Locate the cell with the specified text and output its [x, y] center coordinate. 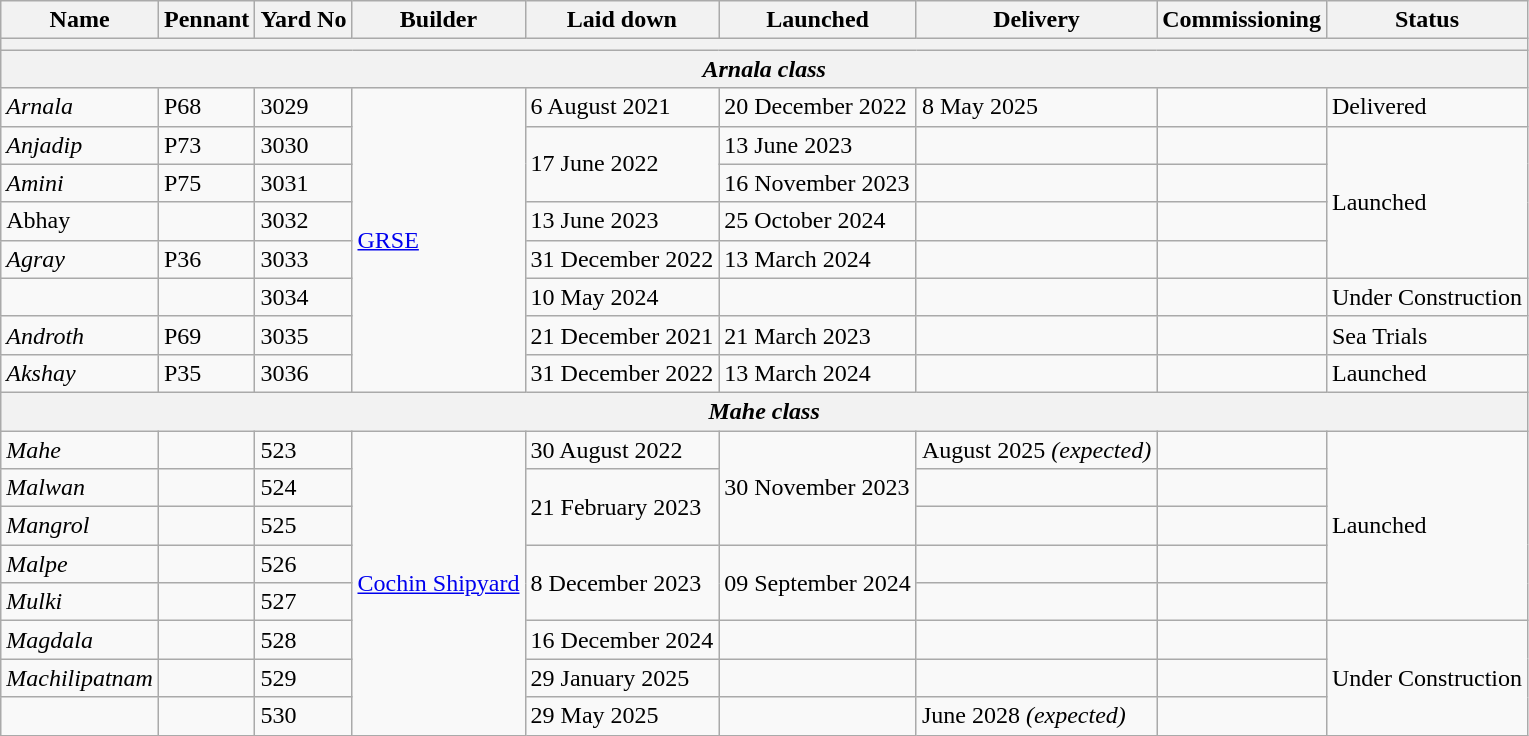
21 March 2023 [818, 335]
Machilipatnam [80, 678]
8 December 2023 [622, 583]
29 January 2025 [622, 678]
10 May 2024 [622, 297]
Androth [80, 335]
09 September 2024 [818, 583]
Malpe [80, 564]
Akshay [80, 373]
Sea Trials [1426, 335]
16 November 2023 [818, 183]
Name [80, 20]
3031 [304, 183]
Laid down [622, 20]
16 December 2024 [622, 640]
Arnala [80, 107]
530 [304, 716]
525 [304, 526]
3032 [304, 221]
P75 [206, 183]
526 [304, 564]
Builder [438, 20]
Delivered [1426, 107]
June 2028 (expected) [1036, 716]
GRSE [438, 240]
3036 [304, 373]
Mahe class [764, 411]
8 May 2025 [1036, 107]
3033 [304, 259]
Amini [80, 183]
Delivery [1036, 20]
Arnala class [764, 69]
Abhay [80, 221]
P73 [206, 145]
Anjadip [80, 145]
Malwan [80, 488]
Mulki [80, 602]
30 August 2022 [622, 449]
6 August 2021 [622, 107]
Commissioning [1242, 20]
20 December 2022 [818, 107]
17 June 2022 [622, 164]
Mahe [80, 449]
3034 [304, 297]
25 October 2024 [818, 221]
3035 [304, 335]
Pennant [206, 20]
August 2025 (expected) [1036, 449]
Magdala [80, 640]
P68 [206, 107]
Status [1426, 20]
Agray [80, 259]
21 February 2023 [622, 507]
P35 [206, 373]
3029 [304, 107]
21 December 2021 [622, 335]
529 [304, 678]
528 [304, 640]
524 [304, 488]
29 May 2025 [622, 716]
P69 [206, 335]
Mangrol [80, 526]
523 [304, 449]
3030 [304, 145]
P36 [206, 259]
527 [304, 602]
30 November 2023 [818, 487]
Yard No [304, 20]
Cochin Shipyard [438, 582]
